Pinpoint the cell where the given text exists, returning its [X, Y] midpoint coordinate. 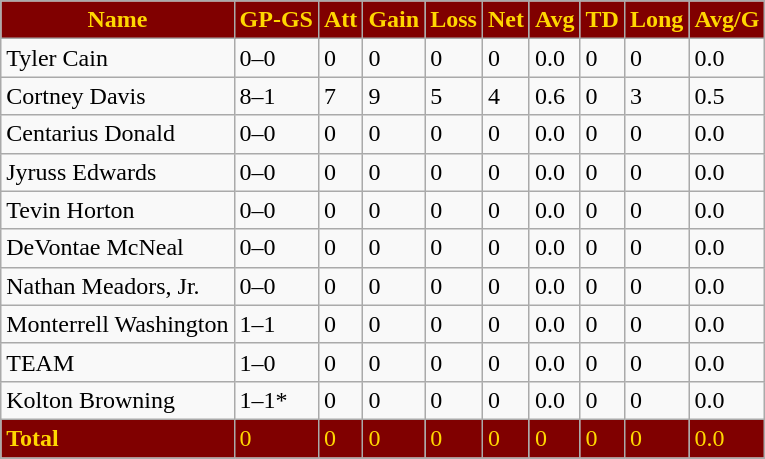
Loss [454, 20]
Att [340, 20]
5 [454, 96]
Tyler Cain [118, 58]
1–0 [276, 362]
4 [506, 96]
9 [394, 96]
3 [656, 96]
Long [656, 20]
Gain [394, 20]
Monterrell Washington [118, 324]
GP-GS [276, 20]
8–1 [276, 96]
TD [602, 20]
DeVontae McNeal [118, 248]
7 [340, 96]
Centarius Donald [118, 134]
TEAM [118, 362]
Jyruss Edwards [118, 172]
1–1* [276, 400]
Avg/G [727, 20]
Kolton Browning [118, 400]
Net [506, 20]
Avg [554, 20]
Nathan Meadors, Jr. [118, 286]
Total [118, 438]
0.6 [554, 96]
1–1 [276, 324]
Tevin Horton [118, 210]
0.5 [727, 96]
Cortney Davis [118, 96]
Name [118, 20]
